Pinpoint the cell where the given text exists, returning its [x, y] midpoint coordinate. 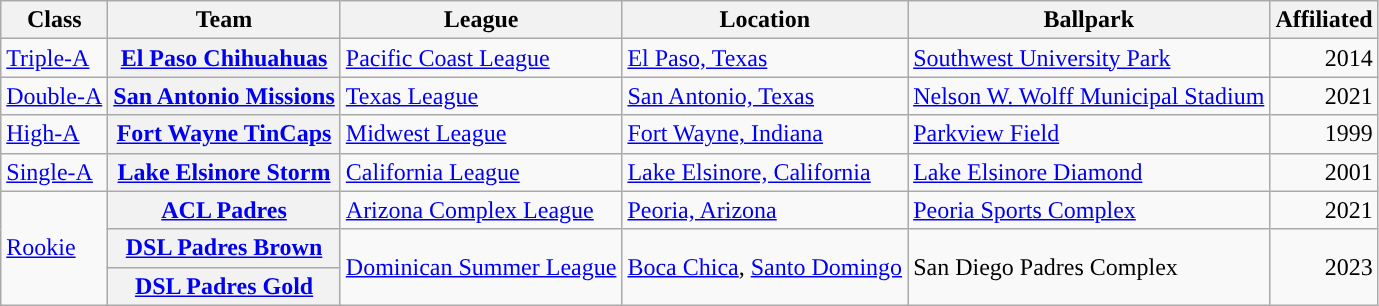
Arizona Complex League [481, 210]
Rookie [54, 248]
Lake Elsinore Storm [224, 172]
Fort Wayne, Indiana [765, 134]
California League [481, 172]
Double-A [54, 96]
Triple-A [54, 58]
2023 [1324, 267]
El Paso Chihuahuas [224, 58]
Southwest University Park [1089, 58]
2014 [1324, 58]
Dominican Summer League [481, 267]
Class [54, 20]
Affiliated [1324, 20]
Texas League [481, 96]
High-A [54, 134]
1999 [1324, 134]
San Antonio Missions [224, 96]
Ballpark [1089, 20]
San Antonio, Texas [765, 96]
Single-A [54, 172]
Lake Elsinore Diamond [1089, 172]
Fort Wayne TinCaps [224, 134]
Pacific Coast League [481, 58]
Peoria Sports Complex [1089, 210]
2001 [1324, 172]
Nelson W. Wolff Municipal Stadium [1089, 96]
Boca Chica, Santo Domingo [765, 267]
ACL Padres [224, 210]
El Paso, Texas [765, 58]
Parkview Field [1089, 134]
Peoria, Arizona [765, 210]
Location [765, 20]
DSL Padres Brown [224, 248]
San Diego Padres Complex [1089, 267]
Lake Elsinore, California [765, 172]
DSL Padres Gold [224, 286]
League [481, 20]
Midwest League [481, 134]
Team [224, 20]
